For the text-containing cell, return its midpoint in (x, y) coordinate format. 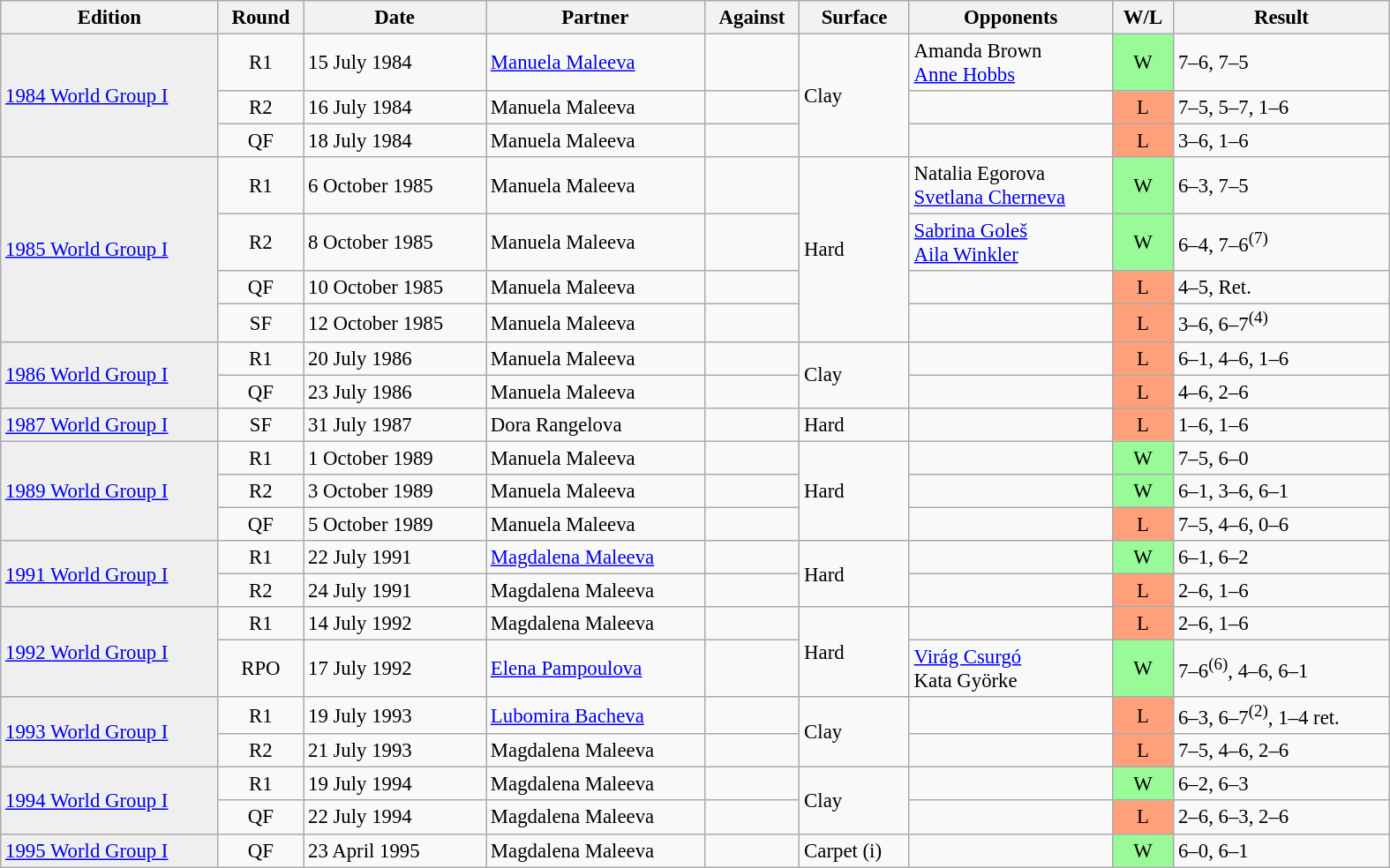
1993 World Group I (109, 732)
6–2, 6–3 (1281, 784)
6–3, 6–7(2), 1–4 ret. (1281, 715)
1984 World Group I (109, 96)
7–6(6), 4–6, 6–1 (1281, 669)
1986 World Group I (109, 374)
Opponents (1011, 18)
8 October 1985 (395, 243)
6–1, 4–6, 1–6 (1281, 358)
Result (1281, 18)
1994 World Group I (109, 801)
1–6, 1–6 (1281, 424)
Elena Pampoulova (596, 669)
1989 World Group I (109, 490)
6–1, 6–2 (1281, 557)
20 July 1986 (395, 358)
Virág Csurgó Kata Györke (1011, 669)
10 October 1985 (395, 288)
21 July 1993 (395, 751)
23 April 1995 (395, 850)
7–6, 7–5 (1281, 64)
1995 World Group I (109, 850)
Surface (854, 18)
Against (752, 18)
7–5, 4–6, 2–6 (1281, 751)
6–3, 7–5 (1281, 185)
22 July 1991 (395, 557)
1985 World Group I (109, 249)
12 October 1985 (395, 323)
15 July 1984 (395, 64)
Natalia Egorova Svetlana Cherneva (1011, 185)
7–5, 4–6, 0–6 (1281, 524)
14 July 1992 (395, 624)
Lubomira Bacheva (596, 715)
3–6, 1–6 (1281, 141)
19 July 1994 (395, 784)
1987 World Group I (109, 424)
22 July 1994 (395, 818)
1992 World Group I (109, 652)
Date (395, 18)
3 October 1989 (395, 491)
7–5, 5–7, 1–6 (1281, 108)
3–6, 6–7(4) (1281, 323)
31 July 1987 (395, 424)
4–5, Ret. (1281, 288)
1991 World Group I (109, 573)
Carpet (i) (854, 850)
1 October 1989 (395, 458)
6 October 1985 (395, 185)
Round (261, 18)
5 October 1989 (395, 524)
6–0, 6–1 (1281, 850)
7–5, 6–0 (1281, 458)
16 July 1984 (395, 108)
Edition (109, 18)
Dora Rangelova (596, 424)
19 July 1993 (395, 715)
6–1, 3–6, 6–1 (1281, 491)
24 July 1991 (395, 590)
23 July 1986 (395, 392)
W/L (1142, 18)
Amanda Brown Anne Hobbs (1011, 64)
RPO (261, 669)
6–4, 7–6(7) (1281, 243)
4–6, 2–6 (1281, 392)
2–6, 6–3, 2–6 (1281, 818)
Partner (596, 18)
Sabrina Goleš Aila Winkler (1011, 243)
18 July 1984 (395, 141)
17 July 1992 (395, 669)
